Extract the [X, Y] coordinate from the center of the cell holding the provided text.  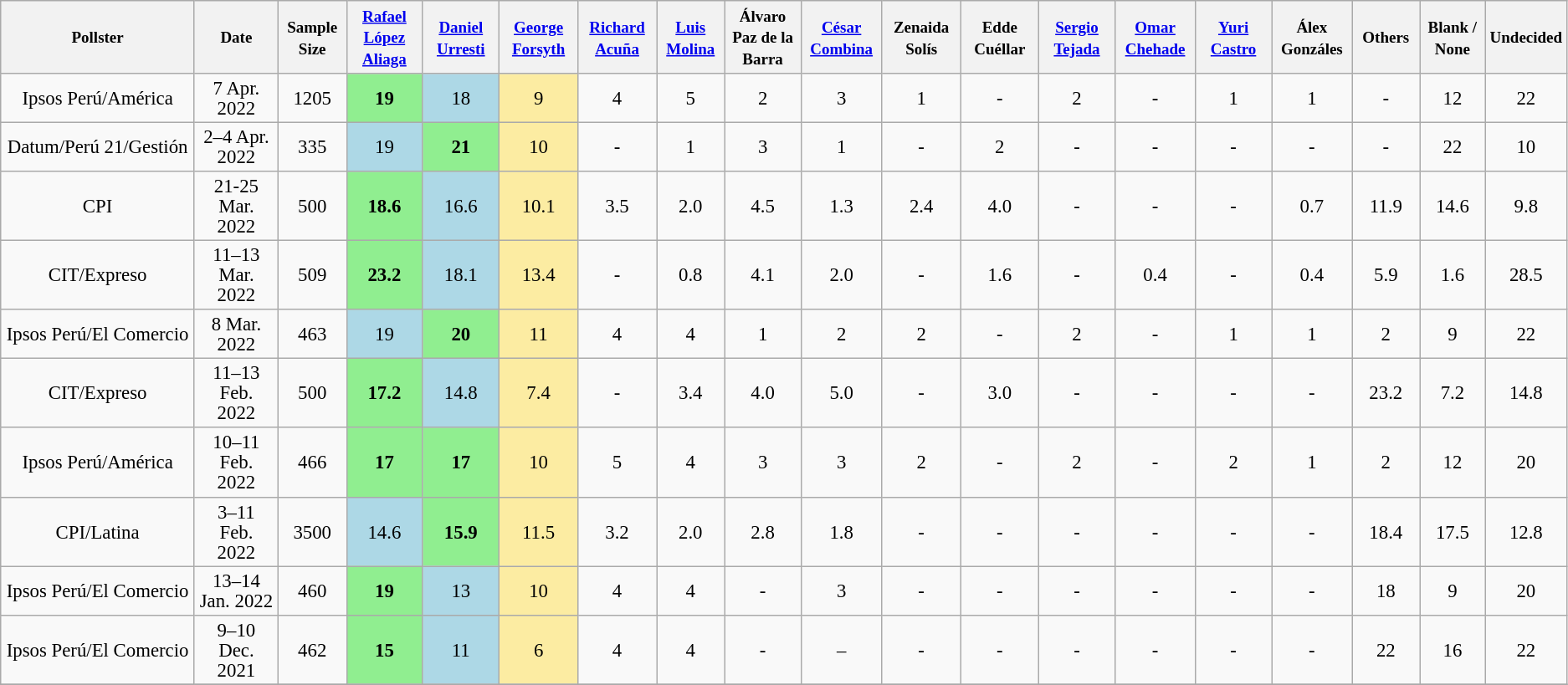
28.5 [1526, 276]
César Combina [842, 37]
335 [312, 147]
– [842, 649]
0.7 [1312, 206]
17.2 [385, 393]
13.4 [539, 276]
7.2 [1453, 393]
17.5 [1453, 532]
3–11 Feb. 2022 [236, 532]
9–10 Dec. 2021 [236, 649]
13–14 Jan. 2022 [236, 590]
Datum/Perú 21/Gestión [98, 147]
2–4 Apr. 2022 [236, 147]
5.9 [1386, 276]
10.1 [539, 206]
15 [385, 649]
4.1 [763, 276]
12.8 [1526, 532]
1.8 [842, 532]
Daniel Urresti [461, 37]
Pollster [98, 37]
15.9 [461, 532]
Álex Gonzáles [1312, 37]
CPI/Latina [98, 532]
Richard Acuña [617, 37]
Others [1386, 37]
16 [1453, 649]
George Forsyth [539, 37]
Omar Chehade [1156, 37]
7.4 [539, 393]
1205 [312, 99]
Date [236, 37]
5.0 [842, 393]
7 Apr. 2022 [236, 99]
1.3 [842, 206]
463 [312, 335]
8 Mar. 2022 [236, 335]
13 [461, 590]
Rafael López Aliaga [385, 37]
Sample Size [312, 37]
2.4 [921, 206]
11.5 [539, 532]
Edde Cuéllar [999, 37]
3500 [312, 532]
462 [312, 649]
Blank / None [1453, 37]
18.6 [385, 206]
11–13 Feb. 2022 [236, 393]
21 [461, 147]
Yuri Castro [1233, 37]
Sergio Tejada [1076, 37]
4.5 [763, 206]
3.5 [617, 206]
466 [312, 463]
18.1 [461, 276]
CPI [98, 206]
460 [312, 590]
Zenaida Solís [921, 37]
16.6 [461, 206]
Álvaro Paz de la Barra [763, 37]
11.9 [1386, 206]
2.8 [763, 532]
18.4 [1386, 532]
3.4 [691, 393]
6 [539, 649]
3.2 [617, 532]
0.8 [691, 276]
10–11 Feb. 2022 [236, 463]
11–13 Mar. 2022 [236, 276]
Undecided [1526, 37]
9.8 [1526, 206]
21-25 Mar. 2022 [236, 206]
Luis Molina [691, 37]
3.0 [999, 393]
509 [312, 276]
